Capture the cell that displays the provided text and extract its [X, Y] central coordinate. 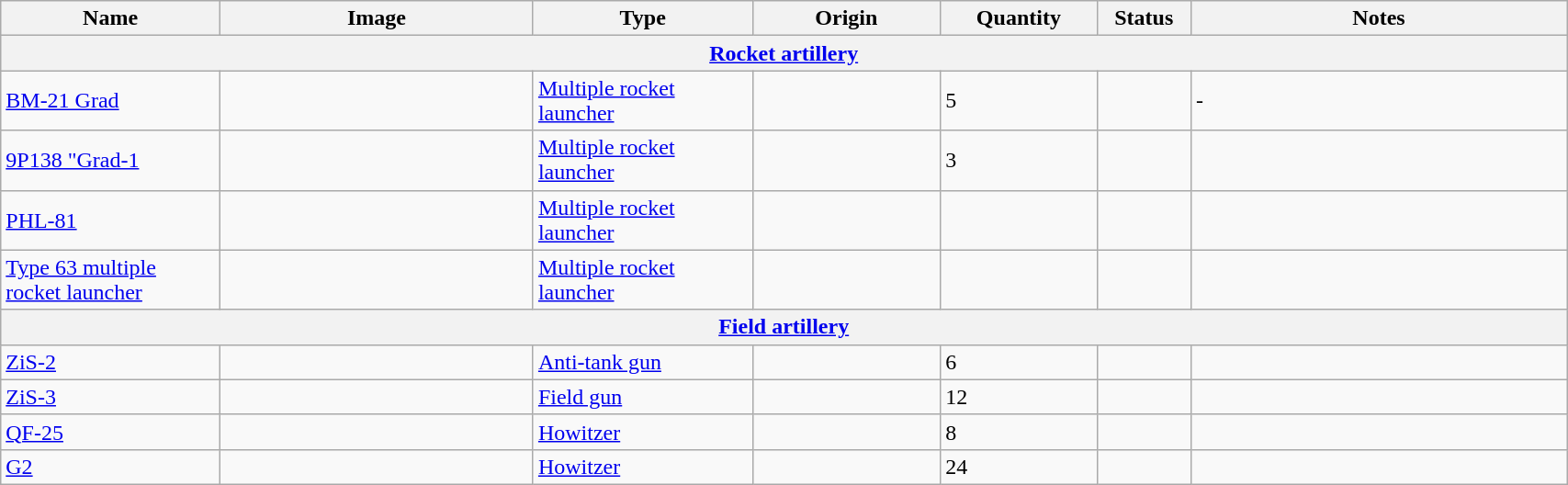
Name [110, 18]
Field gun [643, 397]
BM-21 Grad [110, 101]
G2 [110, 467]
3 [1019, 160]
Field artillery [784, 327]
24 [1019, 467]
12 [1019, 397]
Notes [1378, 18]
Type [643, 18]
ZiS-3 [110, 397]
Rocket artillery [784, 53]
- [1378, 101]
8 [1019, 432]
Type 63 multiple rocket launcher [110, 279]
Anti-tank gun [643, 362]
9P138 "Grad-1 [110, 160]
Quantity [1019, 18]
Origin [847, 18]
6 [1019, 362]
PHL-81 [110, 220]
QF-25 [110, 432]
5 [1019, 101]
Status [1144, 18]
ZiS-2 [110, 362]
Image [377, 18]
